Detect which cell encompasses the target text, then output its [X, Y] center coordinate. 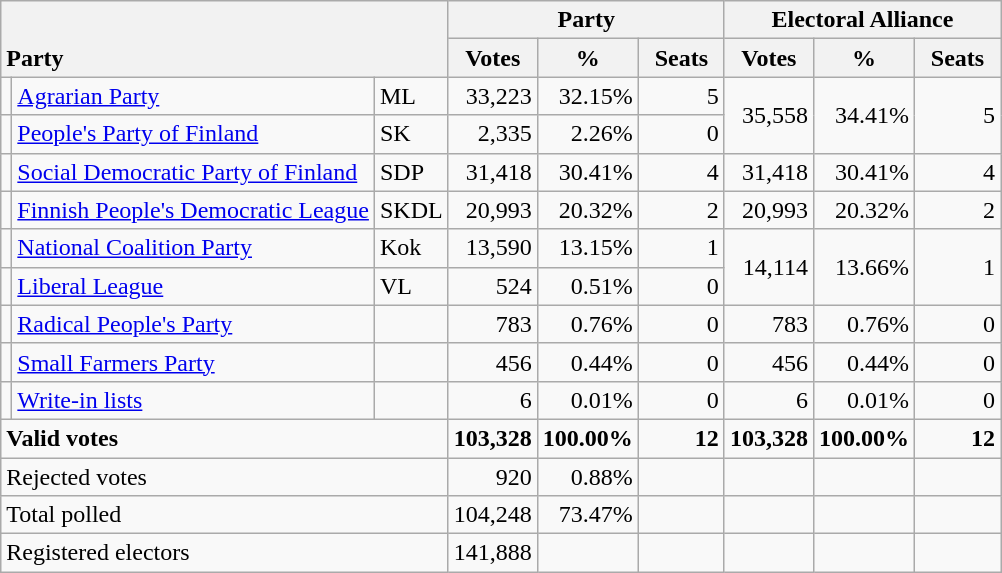
Finnish People's Democratic League [194, 210]
Electoral Alliance [862, 20]
Total polled [224, 515]
35,558 [768, 115]
13.15% [588, 248]
VL [411, 286]
SK [411, 134]
Kok [411, 248]
Social Democratic Party of Finland [194, 172]
ML [411, 96]
Registered electors [224, 553]
33,223 [492, 96]
524 [492, 286]
Small Farmers Party [194, 362]
Valid votes [224, 438]
2.26% [588, 134]
73.47% [588, 515]
14,114 [768, 267]
Liberal League [194, 286]
SKDL [411, 210]
141,888 [492, 553]
13,590 [492, 248]
0.51% [588, 286]
Write-in lists [194, 400]
Agrarian Party [194, 96]
13.66% [864, 267]
104,248 [492, 515]
32.15% [588, 96]
SDP [411, 172]
National Coalition Party [194, 248]
0.88% [588, 477]
2,335 [492, 134]
Radical People's Party [194, 324]
Rejected votes [224, 477]
920 [492, 477]
People's Party of Finland [194, 134]
34.41% [864, 115]
